Extract the (X, Y) coordinate from the center of the cell holding the provided text.  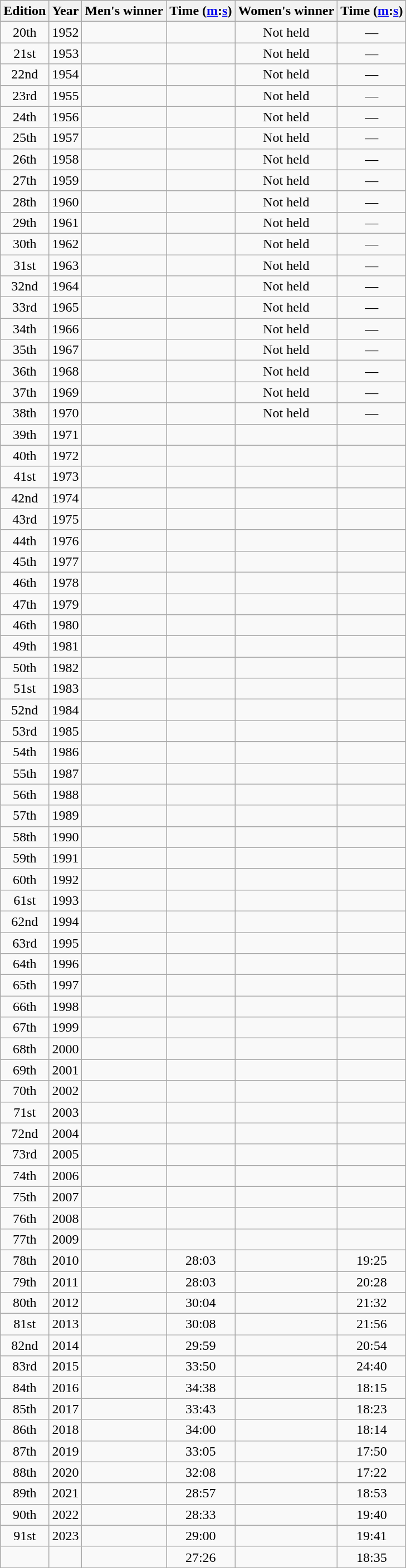
1957 (66, 138)
2016 (66, 1388)
28th (25, 201)
2018 (66, 1430)
1964 (66, 287)
1993 (66, 900)
53rd (25, 731)
18:53 (372, 1493)
33rd (25, 308)
1992 (66, 879)
37th (25, 392)
77th (25, 1239)
29:00 (200, 1536)
24:40 (372, 1367)
21:32 (372, 1303)
21st (25, 53)
1991 (66, 858)
1985 (66, 731)
2002 (66, 1091)
19:25 (372, 1260)
42nd (25, 498)
Edition (25, 11)
29th (25, 223)
78th (25, 1260)
2004 (66, 1133)
1976 (66, 540)
2015 (66, 1367)
2021 (66, 1493)
1960 (66, 201)
29:59 (200, 1345)
1971 (66, 435)
1984 (66, 710)
65th (25, 985)
1962 (66, 244)
1970 (66, 413)
2012 (66, 1303)
2019 (66, 1451)
31st (25, 265)
83rd (25, 1367)
23rd (25, 96)
86th (25, 1430)
1972 (66, 456)
41st (25, 477)
68th (25, 1049)
2023 (66, 1536)
30th (25, 244)
25th (25, 138)
1982 (66, 668)
2000 (66, 1049)
58th (25, 837)
17:22 (372, 1472)
1989 (66, 816)
32:08 (200, 1472)
1973 (66, 477)
1968 (66, 371)
40th (25, 456)
56th (25, 795)
34:38 (200, 1388)
60th (25, 879)
33:05 (200, 1451)
24th (25, 117)
1967 (66, 350)
1980 (66, 625)
85th (25, 1409)
1961 (66, 223)
2001 (66, 1070)
38th (25, 413)
69th (25, 1070)
73rd (25, 1155)
49th (25, 647)
1954 (66, 75)
63rd (25, 943)
28:57 (200, 1493)
30:04 (200, 1303)
34th (25, 329)
1988 (66, 795)
55th (25, 773)
1969 (66, 392)
20:54 (372, 1345)
18:15 (372, 1388)
2011 (66, 1281)
62nd (25, 921)
2010 (66, 1260)
1977 (66, 561)
1994 (66, 921)
35th (25, 350)
19:41 (372, 1536)
33:43 (200, 1409)
1965 (66, 308)
1986 (66, 752)
1975 (66, 519)
45th (25, 561)
Year (66, 11)
84th (25, 1388)
80th (25, 1303)
2009 (66, 1239)
1978 (66, 583)
30:08 (200, 1324)
28:33 (200, 1515)
79th (25, 1281)
2003 (66, 1112)
2013 (66, 1324)
1983 (66, 689)
87th (25, 1451)
1952 (66, 32)
1953 (66, 53)
32nd (25, 287)
1998 (66, 1007)
2005 (66, 1155)
50th (25, 668)
2007 (66, 1197)
1955 (66, 96)
74th (25, 1176)
82nd (25, 1345)
2014 (66, 1345)
2022 (66, 1515)
71st (25, 1112)
1996 (66, 964)
44th (25, 540)
57th (25, 816)
1995 (66, 943)
89th (25, 1493)
27:26 (200, 1557)
1997 (66, 985)
21:56 (372, 1324)
2008 (66, 1218)
91st (25, 1536)
18:14 (372, 1430)
66th (25, 1007)
52nd (25, 710)
19:40 (372, 1515)
33:50 (200, 1367)
36th (25, 371)
26th (25, 159)
51st (25, 689)
1999 (66, 1028)
61st (25, 900)
47th (25, 604)
18:23 (372, 1409)
27th (25, 180)
43rd (25, 519)
2006 (66, 1176)
1974 (66, 498)
2020 (66, 1472)
1959 (66, 180)
18:35 (372, 1557)
1981 (66, 647)
34:00 (200, 1430)
2017 (66, 1409)
59th (25, 858)
20:28 (372, 1281)
1963 (66, 265)
81st (25, 1324)
22nd (25, 75)
1956 (66, 117)
70th (25, 1091)
20th (25, 32)
Men's winner (124, 11)
75th (25, 1197)
17:50 (372, 1451)
1987 (66, 773)
39th (25, 435)
1990 (66, 837)
54th (25, 752)
88th (25, 1472)
76th (25, 1218)
67th (25, 1028)
90th (25, 1515)
1966 (66, 329)
64th (25, 964)
Women's winner (286, 11)
72nd (25, 1133)
1958 (66, 159)
1979 (66, 604)
